For the text-containing cell, return its midpoint in [X, Y] coordinate format. 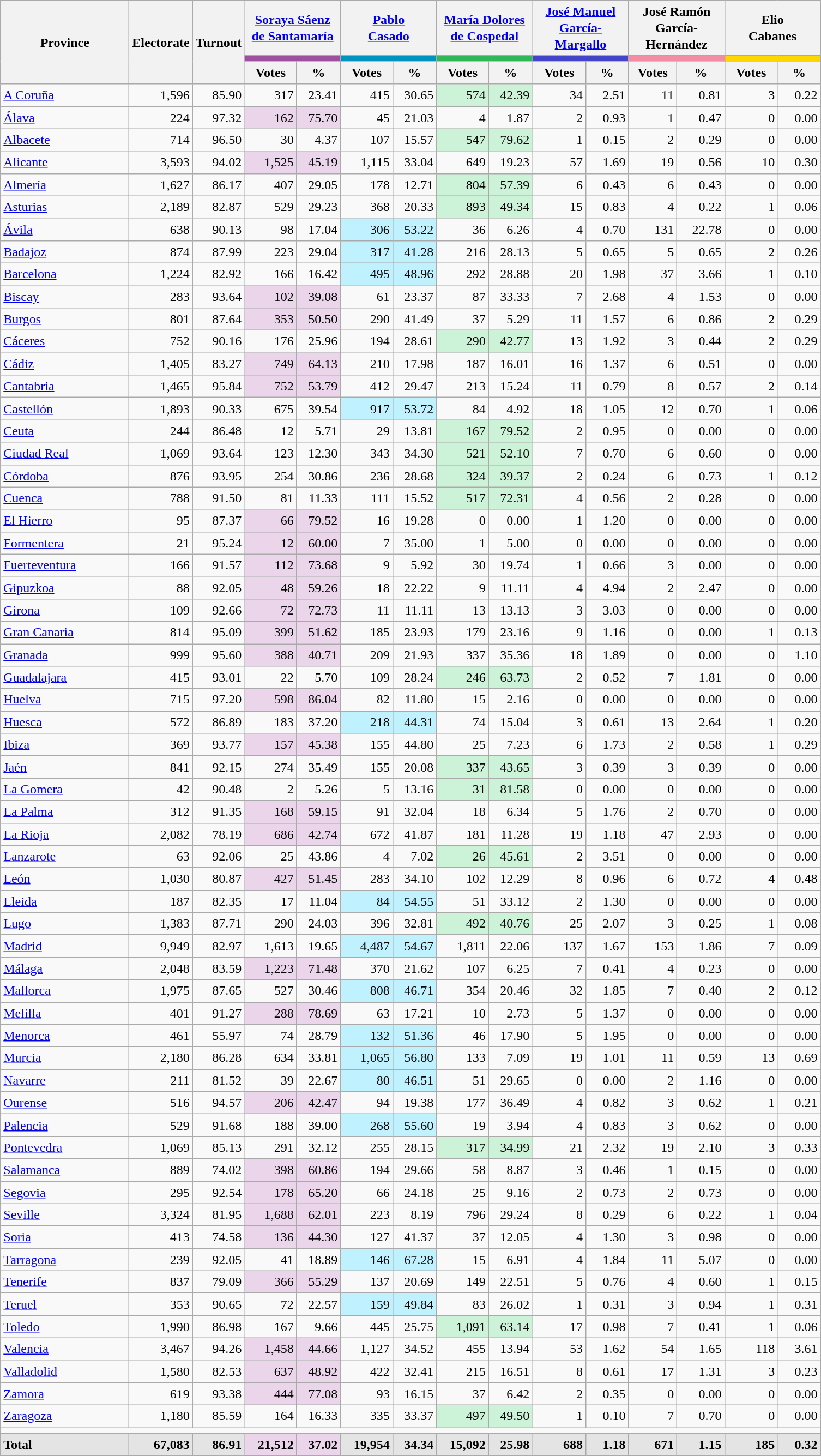
22.06 [510, 946]
52.10 [510, 454]
67.28 [414, 1260]
521 [462, 454]
188 [270, 1126]
0.13 [799, 633]
343 [366, 454]
3.03 [607, 610]
19.65 [318, 946]
15.04 [510, 722]
25.98 [510, 1445]
3.66 [701, 274]
211 [161, 1081]
Fuerteventura [65, 565]
0.24 [607, 476]
28.79 [318, 1036]
45.38 [318, 745]
13.16 [414, 790]
1.85 [607, 990]
42 [161, 790]
86.28 [219, 1058]
0.52 [607, 677]
2.32 [607, 1147]
Valencia [65, 1349]
2.93 [701, 834]
32.04 [414, 811]
87.99 [219, 252]
398 [270, 1170]
85.90 [219, 95]
1.81 [701, 677]
42.77 [510, 341]
49.84 [414, 1304]
16.15 [414, 1394]
3.94 [510, 1126]
Tarragona [65, 1260]
90.33 [219, 409]
1,223 [270, 968]
146 [366, 1260]
4,487 [366, 946]
93.01 [219, 677]
17.04 [318, 229]
1.87 [510, 118]
0.86 [701, 320]
59.26 [318, 588]
5.92 [414, 565]
46.71 [414, 990]
Huesca [65, 722]
547 [462, 140]
39.54 [318, 409]
60.00 [318, 543]
1,627 [161, 184]
43.65 [510, 767]
90.48 [219, 790]
87.71 [219, 924]
461 [161, 1036]
54.67 [414, 946]
32.41 [414, 1371]
37.20 [318, 722]
5.26 [318, 790]
Ávila [65, 229]
Ourense [65, 1103]
133 [462, 1058]
401 [161, 1013]
79.09 [219, 1281]
71.48 [318, 968]
814 [161, 633]
97.20 [219, 700]
Alicante [65, 163]
35.36 [510, 654]
0.95 [607, 431]
5.00 [510, 543]
444 [270, 1394]
57 [559, 163]
Seville [65, 1215]
Guadalajara [65, 677]
82 [366, 700]
La Rioja [65, 834]
1,405 [161, 364]
15,092 [462, 1445]
6.34 [510, 811]
19.38 [414, 1103]
4.92 [510, 409]
177 [462, 1103]
396 [366, 924]
42.47 [318, 1103]
44.31 [414, 722]
179 [462, 633]
366 [270, 1281]
Teruel [65, 1304]
255 [366, 1147]
25.96 [318, 341]
Cantabria [65, 386]
619 [161, 1394]
33.04 [414, 163]
0.51 [701, 364]
21.03 [414, 118]
91.68 [219, 1126]
86.48 [219, 431]
29.23 [318, 207]
87.37 [219, 520]
32.81 [414, 924]
1.67 [607, 946]
39.37 [510, 476]
136 [270, 1237]
749 [270, 364]
24.03 [318, 924]
26.02 [510, 1304]
0.32 [799, 1445]
2.64 [701, 722]
86.17 [219, 184]
422 [366, 1371]
206 [270, 1103]
213 [462, 386]
218 [366, 722]
162 [270, 118]
5.71 [318, 431]
1.86 [701, 946]
370 [366, 968]
Toledo [65, 1326]
78.19 [219, 834]
82.53 [219, 1371]
Ibiza [65, 745]
19.23 [510, 163]
153 [653, 946]
Pontevedra [65, 1147]
123 [270, 454]
María Doloresde Cospedal [485, 28]
11.04 [318, 901]
78.69 [318, 1013]
45.19 [318, 163]
81 [270, 498]
1.57 [607, 320]
82.97 [219, 946]
Ciudad Real [65, 454]
Total [65, 1445]
2.10 [701, 1147]
495 [366, 274]
42.39 [510, 95]
Cuenca [65, 498]
42.74 [318, 834]
34.30 [414, 454]
3,467 [161, 1349]
50.50 [318, 320]
6.91 [510, 1260]
PabloCasado [389, 28]
3,324 [161, 1215]
86.98 [219, 1326]
412 [366, 386]
22.51 [510, 1281]
1.31 [701, 1371]
81.58 [510, 790]
796 [462, 1215]
Segovia [65, 1192]
30.86 [318, 476]
82.35 [219, 901]
48.92 [318, 1371]
80 [366, 1081]
368 [366, 207]
73.68 [318, 565]
95.60 [219, 654]
224 [161, 118]
45.61 [510, 856]
292 [462, 274]
Madrid [65, 946]
51.36 [414, 1036]
96.50 [219, 140]
93 [366, 1394]
274 [270, 767]
168 [270, 811]
1,091 [462, 1326]
268 [366, 1126]
0.44 [701, 341]
2.51 [607, 95]
93.77 [219, 745]
686 [270, 834]
94 [366, 1103]
1,115 [366, 163]
649 [462, 163]
399 [270, 633]
Menorca [65, 1036]
25.75 [414, 1326]
41 [270, 1260]
22.67 [318, 1081]
55.97 [219, 1036]
0.09 [799, 946]
0.47 [701, 118]
0.81 [701, 95]
1,127 [366, 1349]
24.18 [414, 1192]
0.48 [799, 879]
0.40 [701, 990]
21.93 [414, 654]
28.61 [414, 341]
57.39 [510, 184]
1,465 [161, 386]
131 [653, 229]
335 [366, 1417]
86.89 [219, 722]
574 [462, 95]
246 [462, 677]
Lanzarote [65, 856]
354 [462, 990]
1,596 [161, 95]
19,954 [366, 1445]
26 [462, 856]
41.28 [414, 252]
Gipuzkoa [65, 588]
85.59 [219, 1417]
0.72 [701, 879]
1.98 [607, 274]
1.92 [607, 341]
28.88 [510, 274]
45 [366, 118]
41.87 [414, 834]
634 [270, 1058]
132 [366, 1036]
0.30 [799, 163]
1.01 [607, 1058]
157 [270, 745]
47 [653, 834]
74.58 [219, 1237]
Mallorca [65, 990]
91.27 [219, 1013]
445 [366, 1326]
0.21 [799, 1103]
917 [366, 409]
67,083 [161, 1445]
0.46 [607, 1170]
149 [462, 1281]
77.08 [318, 1394]
2.07 [607, 924]
6.42 [510, 1394]
82.92 [219, 274]
49.34 [510, 207]
688 [559, 1445]
572 [161, 722]
53.79 [318, 386]
306 [366, 229]
56.80 [414, 1058]
12.05 [510, 1237]
36.49 [510, 1103]
86.91 [219, 1445]
91.57 [219, 565]
92.66 [219, 610]
37.02 [318, 1445]
21.62 [414, 968]
598 [270, 700]
29.66 [414, 1170]
72.73 [318, 610]
215 [462, 1371]
34.10 [414, 879]
José RamónGarcía-Hernández [677, 28]
98 [270, 229]
1,030 [161, 879]
Jaén [65, 767]
29.47 [414, 386]
86.04 [318, 700]
32.12 [318, 1147]
60.86 [318, 1170]
837 [161, 1281]
Lugo [65, 924]
3,593 [161, 163]
1,811 [462, 946]
Province [65, 43]
176 [270, 341]
5.29 [510, 320]
53 [559, 1349]
11.33 [318, 498]
55.29 [318, 1281]
53.72 [414, 409]
20 [559, 274]
2,180 [161, 1058]
1.73 [607, 745]
91.35 [219, 811]
12.30 [318, 454]
236 [366, 476]
3.51 [607, 856]
804 [462, 184]
Albacete [65, 140]
23.93 [414, 633]
12.29 [510, 879]
33.12 [510, 901]
18.89 [318, 1260]
874 [161, 252]
40.71 [318, 654]
Valladolid [65, 1371]
Biscay [65, 297]
92.15 [219, 767]
39.00 [318, 1126]
209 [366, 654]
33.33 [510, 297]
44.30 [318, 1237]
83 [462, 1304]
893 [462, 207]
Granada [65, 654]
118 [751, 1349]
164 [270, 1417]
210 [366, 364]
92.06 [219, 856]
637 [270, 1371]
91 [366, 811]
0.25 [701, 924]
999 [161, 654]
44.66 [318, 1349]
808 [366, 990]
0.20 [799, 722]
28.15 [414, 1147]
181 [462, 834]
13.94 [510, 1349]
0.66 [607, 565]
Melilla [65, 1013]
1,383 [161, 924]
83.27 [219, 364]
455 [462, 1349]
239 [161, 1260]
1,613 [270, 946]
0.69 [799, 1058]
7.23 [510, 745]
1,180 [161, 1417]
1,893 [161, 409]
413 [161, 1237]
407 [270, 184]
19.28 [414, 520]
28.68 [414, 476]
15.57 [414, 140]
1,688 [270, 1215]
35.00 [414, 543]
516 [161, 1103]
22.78 [701, 229]
0.57 [701, 386]
8.87 [510, 1170]
16.51 [510, 1371]
244 [161, 431]
40.76 [510, 924]
46 [462, 1036]
4.37 [318, 140]
Almería [65, 184]
90.16 [219, 341]
29.05 [318, 184]
715 [161, 700]
41.49 [414, 320]
0.76 [607, 1281]
63.14 [510, 1326]
9.16 [510, 1192]
497 [462, 1417]
93.38 [219, 1394]
841 [161, 767]
93.95 [219, 476]
Lleida [65, 901]
13.13 [510, 610]
0.58 [701, 745]
22.22 [414, 588]
15.24 [510, 386]
79.62 [510, 140]
20.69 [414, 1281]
Barcelona [65, 274]
16.01 [510, 364]
427 [270, 879]
1.15 [701, 1445]
49.50 [510, 1417]
90.13 [219, 229]
23.16 [510, 633]
74.02 [219, 1170]
15.52 [414, 498]
9,949 [161, 946]
19.74 [510, 565]
83.59 [219, 968]
36 [462, 229]
1,990 [161, 1326]
288 [270, 1013]
1.05 [607, 409]
Murcia [65, 1058]
La Gomera [65, 790]
Huelva [65, 700]
63.73 [510, 677]
ElioCabanes [772, 28]
30.65 [414, 95]
Tenerife [65, 1281]
1,975 [161, 990]
34.34 [414, 1445]
1.69 [607, 163]
20.33 [414, 207]
53.22 [414, 229]
5.07 [701, 1260]
2,189 [161, 207]
Castellón [65, 409]
Cádiz [65, 364]
216 [462, 252]
17.21 [414, 1013]
34.99 [510, 1147]
Córdoba [65, 476]
12.71 [414, 184]
1.53 [701, 297]
0.93 [607, 118]
11.28 [510, 834]
369 [161, 745]
Málaga [65, 968]
Salamanca [65, 1170]
55.60 [414, 1126]
Turnout [219, 43]
Soraya Sáenzde Santamaría [293, 28]
0.14 [799, 386]
44.80 [414, 745]
46.51 [414, 1081]
95.24 [219, 543]
90.65 [219, 1304]
16.42 [318, 274]
Navarre [65, 1081]
Álava [65, 118]
29.65 [510, 1081]
714 [161, 140]
17.90 [510, 1036]
2.16 [510, 700]
30.46 [318, 990]
59.15 [318, 811]
111 [366, 498]
Palencia [65, 1126]
75.70 [318, 118]
1.10 [799, 654]
4.94 [607, 588]
95 [161, 520]
0.28 [701, 498]
675 [270, 409]
28.24 [414, 677]
Zamora [65, 1394]
97.32 [219, 118]
788 [161, 498]
23.41 [318, 95]
6.25 [510, 968]
0.94 [701, 1304]
94.02 [219, 163]
43.86 [318, 856]
34.52 [414, 1349]
94.26 [219, 1349]
39.08 [318, 297]
87.65 [219, 990]
1,224 [161, 274]
85.13 [219, 1147]
16.33 [318, 1417]
159 [366, 1304]
0.79 [607, 386]
Soria [65, 1237]
11.80 [414, 700]
León [65, 879]
87.64 [219, 320]
672 [366, 834]
22 [270, 677]
La Palma [65, 811]
Electorate [161, 43]
21,512 [270, 1445]
2,082 [161, 834]
801 [161, 320]
Asturias [65, 207]
95.84 [219, 386]
29.24 [510, 1215]
87 [462, 297]
92.54 [219, 1192]
51.62 [318, 633]
81.52 [219, 1081]
1,065 [366, 1058]
Zaragoza [65, 1417]
80.87 [219, 879]
81.95 [219, 1215]
1.84 [607, 1260]
1.89 [607, 654]
3.61 [799, 1349]
94.57 [219, 1103]
35.49 [318, 767]
48.96 [414, 274]
51.45 [318, 879]
17.98 [414, 364]
91.50 [219, 498]
527 [270, 990]
22.57 [318, 1304]
1.65 [701, 1349]
312 [161, 811]
1,525 [270, 163]
23.37 [414, 297]
José ManuelGarcía-Margallo [581, 28]
0.08 [799, 924]
2,048 [161, 968]
0.35 [607, 1394]
Formentera [65, 543]
1.76 [607, 811]
0.26 [799, 252]
31 [462, 790]
5.70 [318, 677]
28.13 [510, 252]
291 [270, 1147]
20.08 [414, 767]
A Coruña [65, 95]
29.04 [318, 252]
638 [161, 229]
6.26 [510, 229]
39 [270, 1081]
Badajoz [65, 252]
29 [366, 431]
295 [161, 1192]
48 [270, 588]
492 [462, 924]
65.20 [318, 1192]
64.13 [318, 364]
1,458 [270, 1349]
Gran Canaria [65, 633]
9.66 [318, 1326]
El Hierro [65, 520]
62.01 [318, 1215]
41.37 [414, 1237]
254 [270, 476]
13.81 [414, 431]
88 [161, 588]
876 [161, 476]
2.73 [510, 1013]
Girona [65, 610]
1.62 [607, 1349]
183 [270, 722]
72.31 [510, 498]
7.09 [510, 1058]
324 [462, 476]
671 [653, 1445]
127 [366, 1237]
7.02 [414, 856]
82.87 [219, 207]
33.81 [318, 1058]
0.59 [701, 1058]
889 [161, 1170]
2.68 [607, 297]
517 [462, 498]
95.09 [219, 633]
0.33 [799, 1147]
Burgos [65, 320]
54 [653, 1349]
54.55 [414, 901]
34 [559, 95]
2.47 [701, 588]
0.04 [799, 1215]
1.95 [607, 1036]
Ceuta [65, 431]
58 [462, 1170]
0.96 [607, 879]
388 [270, 654]
33.37 [414, 1417]
61 [366, 297]
32 [559, 990]
0.82 [607, 1103]
8.19 [414, 1215]
1.20 [607, 520]
1,580 [161, 1371]
20.46 [510, 990]
Cáceres [65, 341]
112 [270, 565]
